Output the [x, y] coordinate of the center of the cell containing the given text.  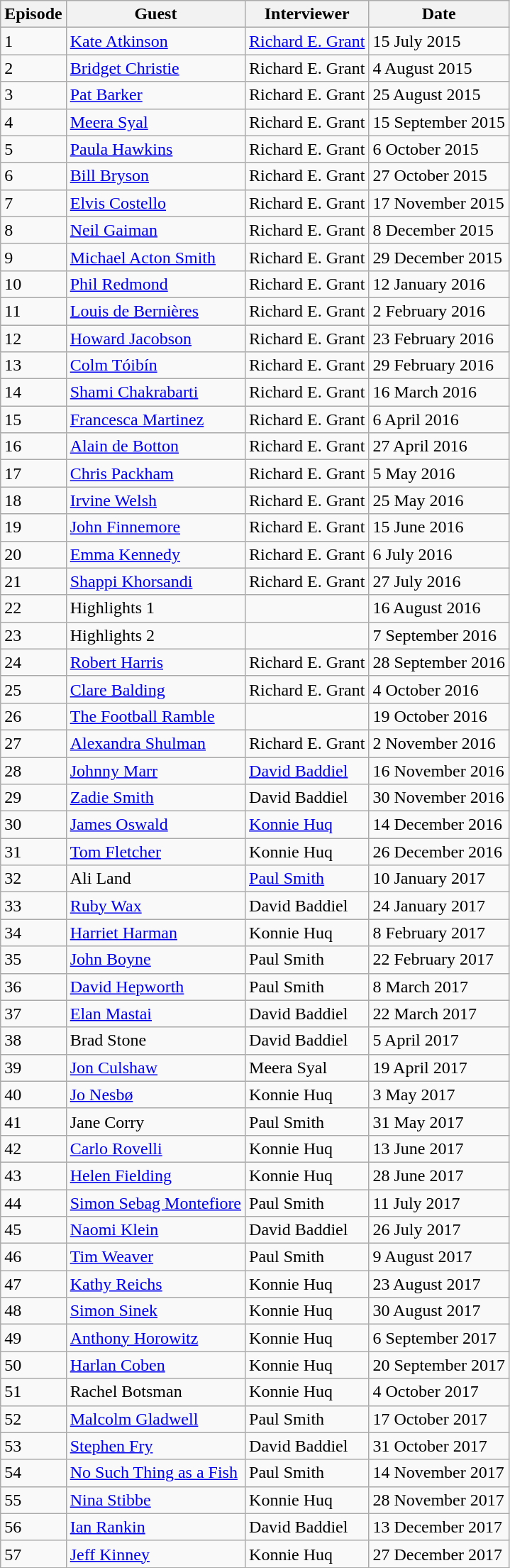
31 May 2017 [439, 1122]
John Boyne [155, 960]
The Football Ramble [155, 716]
29 February 2016 [439, 366]
39 [33, 1068]
20 September 2017 [439, 1365]
54 [33, 1473]
17 [33, 473]
7 [33, 203]
Ali Land [155, 879]
8 March 2017 [439, 987]
2 [33, 68]
13 [33, 366]
Helen Fielding [155, 1175]
10 [33, 284]
25 May 2016 [439, 500]
Stephen Fry [155, 1446]
Clare Balding [155, 689]
21 [33, 581]
55 [33, 1500]
Jane Corry [155, 1122]
Kathy Reichs [155, 1284]
Jeff Kinney [155, 1554]
25 [33, 689]
Guest [155, 14]
22 February 2017 [439, 960]
4 [33, 122]
43 [33, 1175]
Malcolm Gladwell [155, 1419]
22 March 2017 [439, 1014]
11 July 2017 [439, 1203]
49 [33, 1338]
2 February 2016 [439, 311]
36 [33, 987]
Elan Mastai [155, 1014]
13 December 2017 [439, 1527]
56 [33, 1527]
14 December 2016 [439, 825]
42 [33, 1148]
6 April 2016 [439, 420]
Pat Barker [155, 95]
29 December 2015 [439, 257]
Jon Culshaw [155, 1068]
8 [33, 230]
Bridget Christie [155, 68]
Brad Stone [155, 1041]
31 [33, 852]
Harriet Harman [155, 933]
26 July 2017 [439, 1230]
28 November 2017 [439, 1500]
32 [33, 879]
27 October 2015 [439, 176]
David Hepworth [155, 987]
26 [33, 716]
28 [33, 770]
6 September 2017 [439, 1338]
28 June 2017 [439, 1175]
27 April 2016 [439, 446]
53 [33, 1446]
1 [33, 41]
35 [33, 960]
29 [33, 798]
7 September 2016 [439, 635]
Alexandra Shulman [155, 743]
4 October 2016 [439, 689]
48 [33, 1311]
17 October 2017 [439, 1419]
31 October 2017 [439, 1446]
24 [33, 662]
Ian Rankin [155, 1527]
22 [33, 608]
27 [33, 743]
Anthony Horowitz [155, 1338]
28 September 2016 [439, 662]
16 March 2016 [439, 393]
16 [33, 446]
Harlan Coben [155, 1365]
4 October 2017 [439, 1392]
Simon Sinek [155, 1311]
19 October 2016 [439, 716]
Neil Gaiman [155, 230]
17 November 2015 [439, 203]
25 August 2015 [439, 95]
Naomi Klein [155, 1230]
Robert Harris [155, 662]
Kate Atkinson [155, 41]
3 May 2017 [439, 1095]
26 December 2016 [439, 852]
18 [33, 500]
2 November 2016 [439, 743]
9 [33, 257]
Michael Acton Smith [155, 257]
27 December 2017 [439, 1554]
9 August 2017 [439, 1257]
14 November 2017 [439, 1473]
Zadie Smith [155, 798]
Shami Chakrabarti [155, 393]
Carlo Rovelli [155, 1148]
30 [33, 825]
Alain de Botton [155, 446]
8 December 2015 [439, 230]
6 July 2016 [439, 554]
38 [33, 1041]
6 [33, 176]
Nina Stibbe [155, 1500]
33 [33, 906]
20 [33, 554]
Louis de Bernières [155, 311]
Emma Kennedy [155, 554]
15 September 2015 [439, 122]
19 [33, 527]
19 April 2017 [439, 1068]
Date [439, 14]
30 November 2016 [439, 798]
27 July 2016 [439, 581]
5 May 2016 [439, 473]
Rachel Botsman [155, 1392]
James Oswald [155, 825]
15 July 2015 [439, 41]
6 October 2015 [439, 149]
Ruby Wax [155, 906]
41 [33, 1122]
Tom Fletcher [155, 852]
50 [33, 1365]
Chris Packham [155, 473]
23 [33, 635]
Shappi Khorsandi [155, 581]
10 January 2017 [439, 879]
4 August 2015 [439, 68]
34 [33, 933]
Paula Hawkins [155, 149]
Interviewer [307, 14]
8 February 2017 [439, 933]
13 June 2017 [439, 1148]
Colm Tóibín [155, 366]
Irvine Welsh [155, 500]
24 January 2017 [439, 906]
40 [33, 1095]
23 February 2016 [439, 339]
No Such Thing as a Fish [155, 1473]
5 [33, 149]
57 [33, 1554]
52 [33, 1419]
Elvis Costello [155, 203]
37 [33, 1014]
12 [33, 339]
Episode [33, 14]
16 November 2016 [439, 770]
51 [33, 1392]
Bill Bryson [155, 176]
Jo Nesbø [155, 1095]
15 June 2016 [439, 527]
30 August 2017 [439, 1311]
Johnny Marr [155, 770]
Highlights 1 [155, 608]
45 [33, 1230]
12 January 2016 [439, 284]
46 [33, 1257]
11 [33, 311]
44 [33, 1203]
47 [33, 1284]
23 August 2017 [439, 1284]
Highlights 2 [155, 635]
Francesca Martinez [155, 420]
John Finnemore [155, 527]
Tim Weaver [155, 1257]
Howard Jacobson [155, 339]
14 [33, 393]
5 April 2017 [439, 1041]
15 [33, 420]
16 August 2016 [439, 608]
Simon Sebag Montefiore [155, 1203]
Phil Redmond [155, 284]
3 [33, 95]
